Capture the cell that displays the provided text and extract its [X, Y] central coordinate. 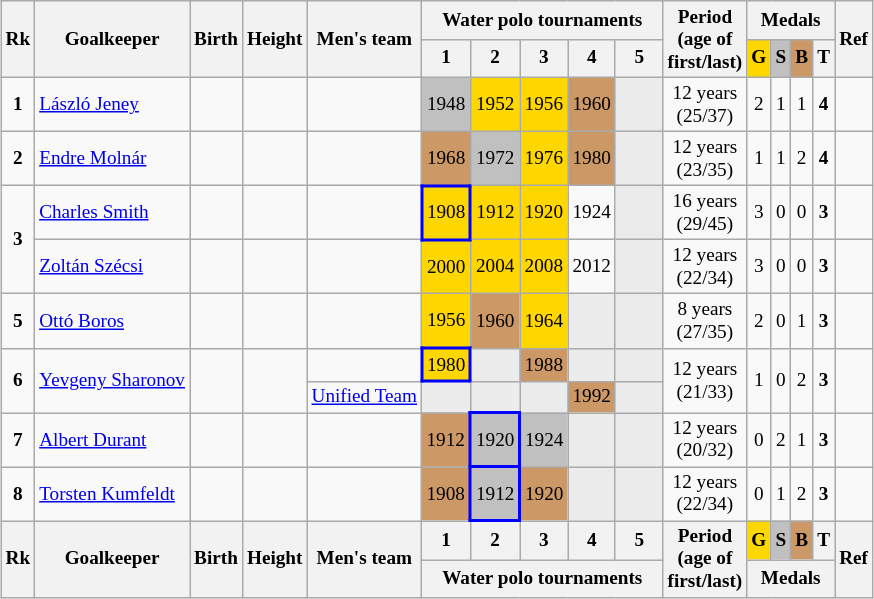
Yevgeny Sharonov [112, 380]
László Jeney [112, 104]
Charles Smith [112, 212]
12 years(25/37) [705, 104]
1964 [544, 321]
1948 [446, 104]
16 years(29/45) [705, 212]
Zoltán Szécsi [112, 267]
7 [18, 440]
Endre Molnár [112, 158]
1968 [446, 158]
Torsten Kumfeldt [112, 494]
2012 [592, 267]
1972 [496, 158]
1976 [544, 158]
1988 [544, 364]
8 years(27/35) [705, 321]
2004 [496, 267]
Unified Team [364, 397]
12 years(21/33) [705, 380]
2008 [544, 267]
2000 [446, 267]
6 [18, 380]
Albert Durant [112, 440]
12 years(20/32) [705, 440]
12 years(23/35) [705, 158]
1992 [592, 397]
1952 [496, 104]
Ottó Boros [112, 321]
8 [18, 494]
